Return [X, Y] of the center of cell containing provided text 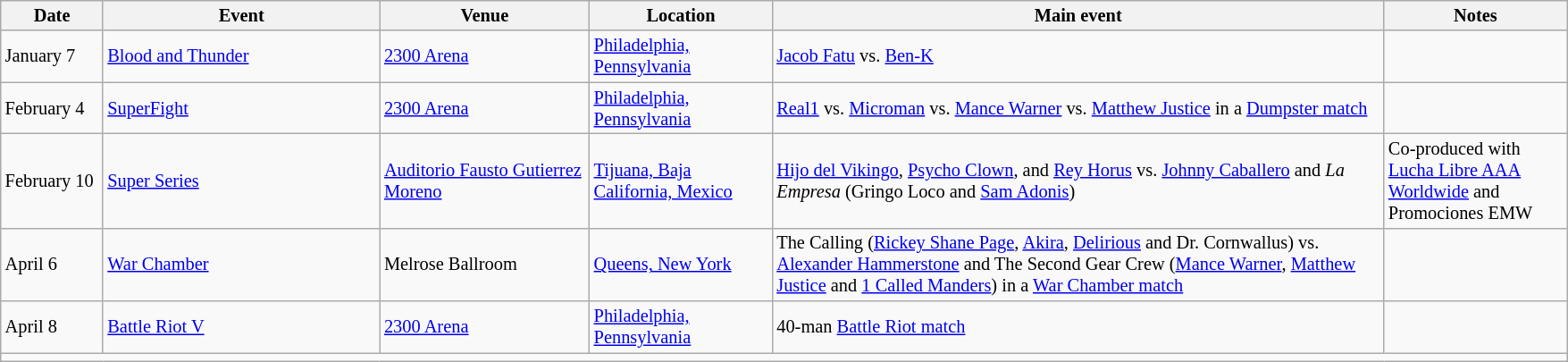
Super Series [241, 181]
April 6 [52, 265]
Location [681, 15]
Notes [1476, 15]
Main event [1077, 15]
Hijo del Vikingo, Psycho Clown, and Rey Horus vs. Johnny Caballero and La Empresa (Gringo Loco and Sam Adonis) [1077, 181]
Co-produced with Lucha Libre AAA Worldwide and Promociones EMW [1476, 181]
Event [241, 15]
Date [52, 15]
February 10 [52, 181]
Venue [484, 15]
January 7 [52, 56]
Battle Riot V [241, 327]
Tijuana, Baja California, Mexico [681, 181]
Blood and Thunder [241, 56]
40-man Battle Riot match [1077, 327]
Queens, New York [681, 265]
Jacob Fatu vs. Ben-K [1077, 56]
February 4 [52, 108]
Real1 vs. Microman vs. Mance Warner vs. Matthew Justice in a Dumpster match [1077, 108]
Auditorio Fausto Gutierrez Moreno [484, 181]
War Chamber [241, 265]
Melrose Ballroom [484, 265]
SuperFight [241, 108]
April 8 [52, 327]
